From the cell containing the given text, extract its center point as (x, y) coordinate. 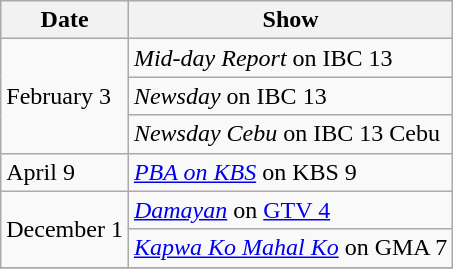
PBA on KBS on KBS 9 (290, 172)
Newsday on IBC 13 (290, 96)
Date (65, 20)
Mid-day Report on IBC 13 (290, 58)
February 3 (65, 96)
Newsday Cebu on IBC 13 Cebu (290, 134)
December 1 (65, 229)
Kapwa Ko Mahal Ko on GMA 7 (290, 248)
April 9 (65, 172)
Damayan on GTV 4 (290, 210)
Show (290, 20)
